Determine the (X, Y) coordinate at the center of the cell enclosing the given text.  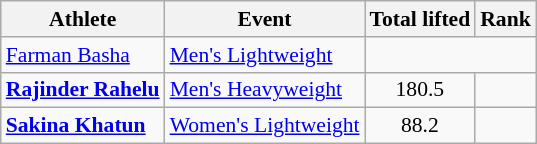
Athlete (83, 19)
Farman Basha (83, 55)
Rank (506, 19)
Sakina Khatun (83, 126)
Rajinder Rahelu (83, 90)
Men's Lightweight (265, 55)
88.2 (420, 126)
180.5 (420, 90)
Event (265, 19)
Women's Lightweight (265, 126)
Men's Heavyweight (265, 90)
Total lifted (420, 19)
